Scan for the cell matching the given text and deliver its (x, y) coordinate at center. 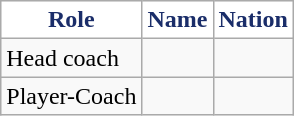
Name (178, 20)
Nation (253, 20)
Head coach (72, 58)
Role (72, 20)
Player-Coach (72, 96)
